Find where the given text appears and provide that cell's center as (X, Y) coordinate. 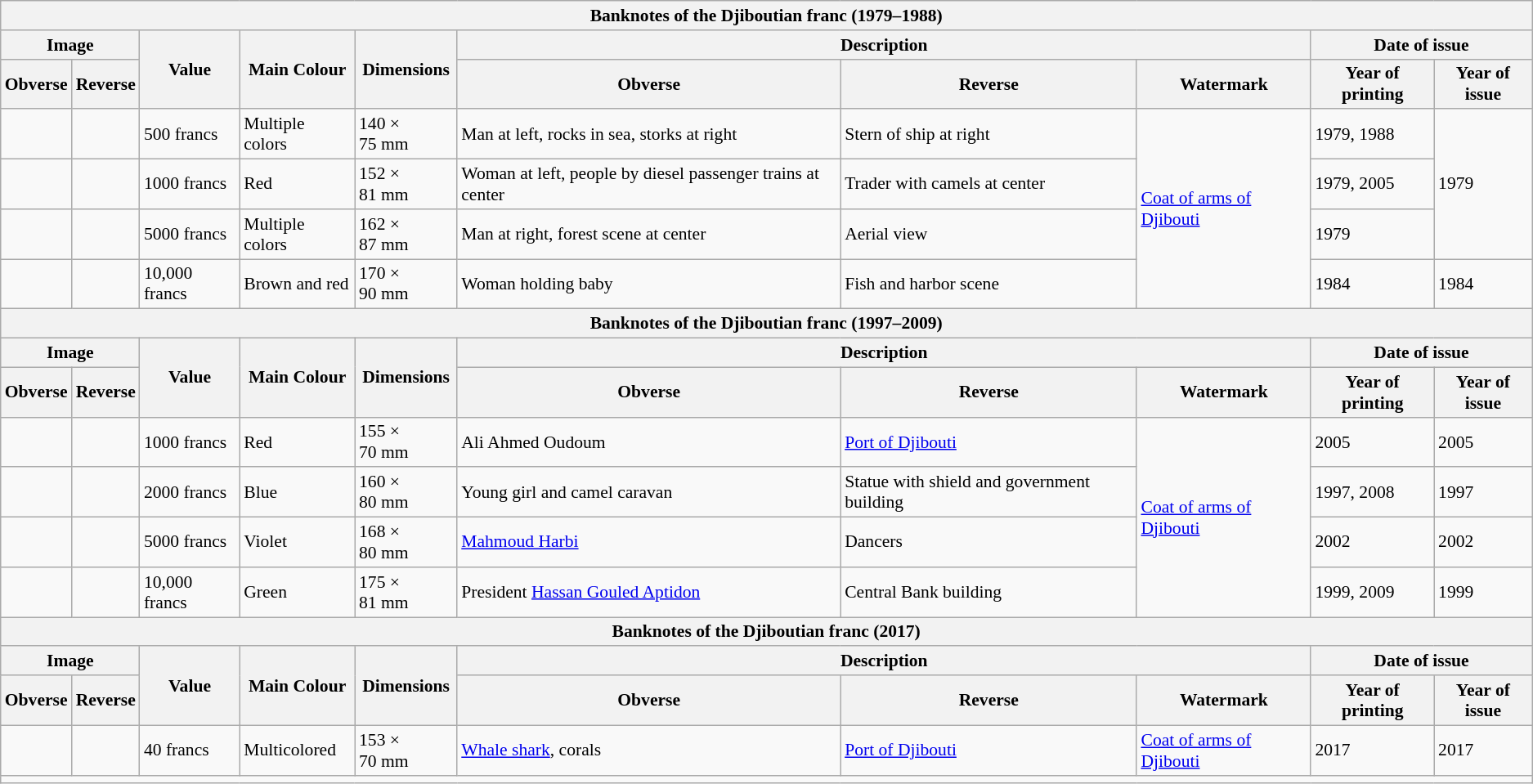
Man at left, rocks in sea, storks at right (649, 134)
1979, 2005 (1372, 185)
Banknotes of the Djiboutian franc (1997–2009) (767, 324)
Dancers (988, 543)
Banknotes of the Djiboutian franc (1979–1988) (767, 16)
1997, 2008 (1372, 492)
Brown and red (298, 284)
170 × 90 mm (406, 284)
Whale shark, corals (649, 750)
175 × 81 mm (406, 592)
Mahmoud Harbi (649, 543)
Multicolored (298, 750)
President Hassan Gouled Aptidon (649, 592)
162 × 87 mm (406, 234)
153 × 70 mm (406, 750)
168 × 80 mm (406, 543)
140 × 75 mm (406, 134)
Woman holding baby (649, 284)
152 × 81 mm (406, 185)
Ali Ahmed Oudoum (649, 441)
2000 francs (190, 492)
Stern of ship at right (988, 134)
Green (298, 592)
Violet (298, 543)
1997 (1483, 492)
Statue with shield and government building (988, 492)
500 francs (190, 134)
155 × 70 mm (406, 441)
Man at right, forest scene at center (649, 234)
Fish and harbor scene (988, 284)
1999, 2009 (1372, 592)
Trader with camels at center (988, 185)
160 × 80 mm (406, 492)
Central Bank building (988, 592)
Blue (298, 492)
Woman at left, people by diesel passenger trains at center (649, 185)
Young girl and camel caravan (649, 492)
1979, 1988 (1372, 134)
Banknotes of the Djiboutian franc (2017) (767, 632)
Aerial view (988, 234)
40 francs (190, 750)
1999 (1483, 592)
